Provide the (x, y) coordinate of the cell's center where the given text is located.  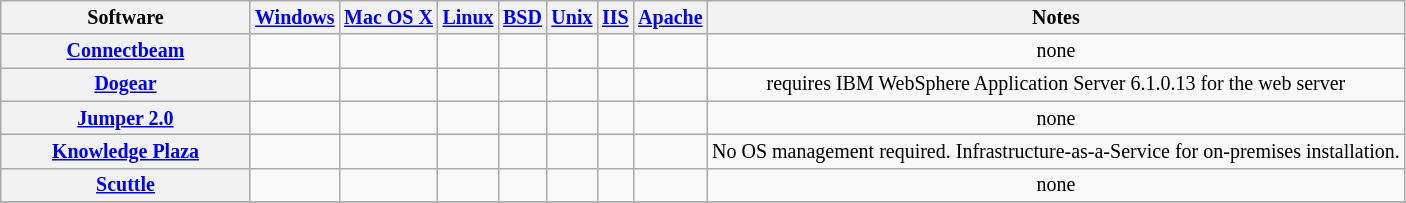
Knowledge Plaza (126, 152)
Unix (572, 18)
Linux (468, 18)
No OS management required. Infrastructure-as-a-Service for on-premises installation. (1056, 152)
requires IBM WebSphere Application Server 6.1.0.13 for the web server (1056, 84)
Dogear (126, 84)
Jumper 2.0 (126, 118)
IIS (615, 18)
Mac OS X (388, 18)
Notes (1056, 18)
Connectbeam (126, 52)
Apache (670, 18)
Windows (294, 18)
Software (126, 18)
Scuttle (126, 184)
BSD (522, 18)
